Determine the (X, Y) coordinate at the center of the cell enclosing the given text.  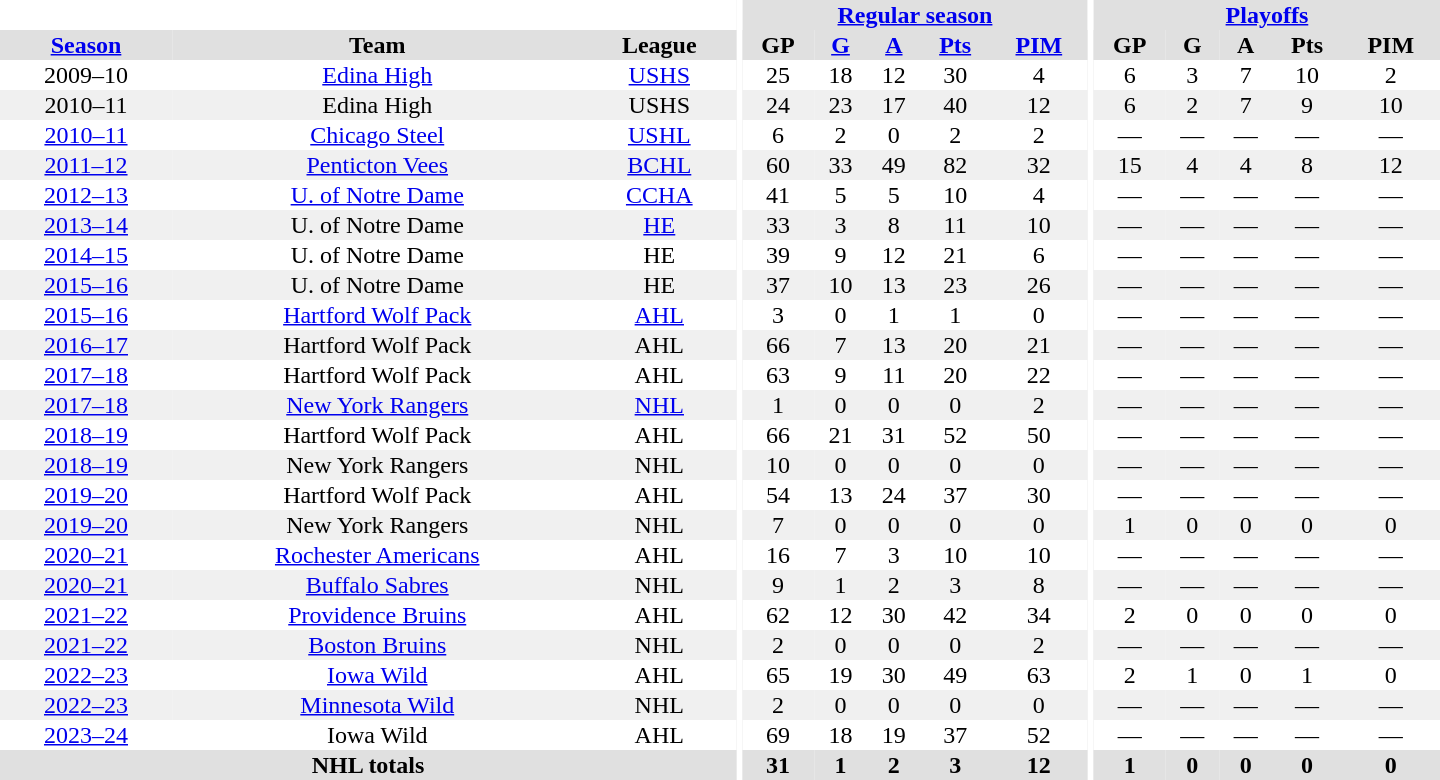
34 (1039, 615)
League (660, 45)
Minnesota Wild (378, 705)
65 (778, 675)
2012–13 (86, 195)
54 (778, 495)
2023–24 (86, 735)
CCHA (660, 195)
2009–10 (86, 75)
2014–15 (86, 255)
Boston Bruins (378, 645)
50 (1039, 435)
Rochester Americans (378, 555)
42 (956, 615)
22 (1039, 375)
2013–14 (86, 225)
17 (894, 105)
2016–17 (86, 345)
Team (378, 45)
60 (778, 165)
62 (778, 615)
Buffalo Sabres (378, 585)
32 (1039, 165)
BCHL (660, 165)
82 (956, 165)
USHL (660, 135)
2011–12 (86, 165)
41 (778, 195)
25 (778, 75)
Penticton Vees (378, 165)
NHL totals (368, 765)
Season (86, 45)
Playoffs (1267, 15)
Providence Bruins (378, 615)
26 (1039, 285)
39 (778, 255)
Regular season (915, 15)
Chicago Steel (378, 135)
40 (956, 105)
69 (778, 735)
15 (1130, 165)
16 (778, 555)
